Return the [x, y] coordinate for the center point of the cell that contains the specified text.  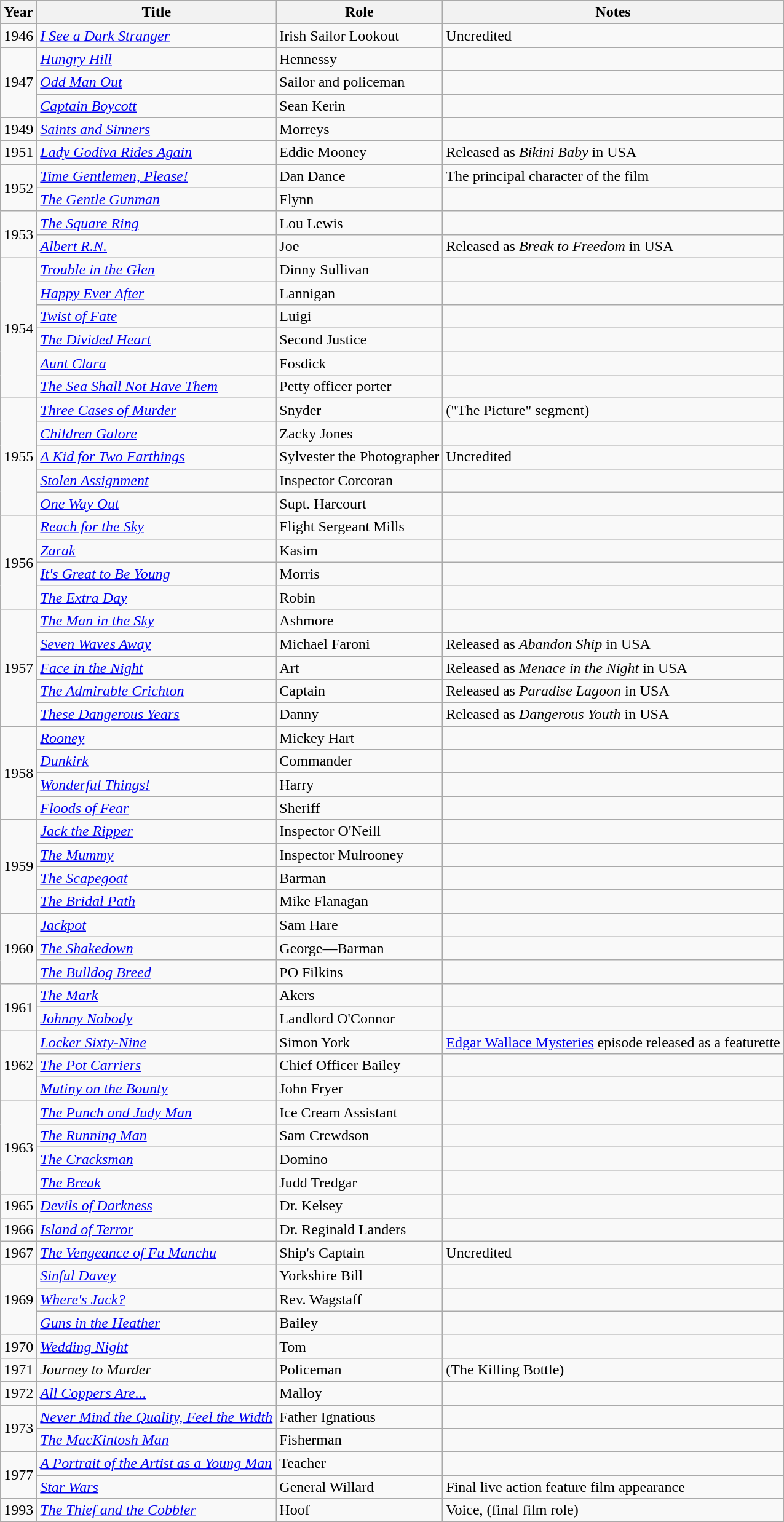
("The Picture" segment) [613, 410]
1962 [18, 1066]
Children Galore [156, 434]
Luigi [359, 317]
1960 [18, 948]
Inspector O'Neill [359, 831]
Harry [359, 785]
Eddie Mooney [359, 153]
The Shakedown [156, 948]
Locker Sixty-Nine [156, 1042]
1959 [18, 866]
1970 [18, 1346]
Dan Dance [359, 176]
1956 [18, 562]
The Square Ring [156, 223]
The Pot Carriers [156, 1066]
Hennessy [359, 59]
1971 [18, 1369]
These Dangerous Years [156, 715]
Tom [359, 1346]
Lannigan [359, 293]
A Portrait of the Artist as a Young Man [156, 1464]
Face in the Night [156, 667]
Malloy [359, 1393]
1958 [18, 773]
One Way Out [156, 504]
1993 [18, 1510]
Judd Tredgar [359, 1183]
Sailor and policeman [359, 82]
Sam Hare [359, 925]
The Admirable Crichton [156, 691]
Island of Terror [156, 1229]
Devils of Darkness [156, 1206]
Time Gentlemen, Please! [156, 176]
I See a Dark Stranger [156, 36]
1965 [18, 1206]
Akers [359, 995]
Rev. Wagstaff [359, 1299]
Role [359, 12]
1951 [18, 153]
1954 [18, 328]
Edgar Wallace Mysteries episode released as a featurette [613, 1042]
Notes [613, 12]
Mike Flanagan [359, 902]
Stolen Assignment [156, 480]
Supt. Harcourt [359, 504]
Teacher [359, 1464]
1977 [18, 1475]
Irish Sailor Lookout [359, 36]
1952 [18, 188]
Robin [359, 597]
Captain [359, 691]
1966 [18, 1229]
Sinful Davey [156, 1276]
1946 [18, 36]
Michael Faroni [359, 644]
1947 [18, 82]
Morreys [359, 129]
1961 [18, 1007]
Released as Break to Freedom in USA [613, 246]
Snyder [359, 410]
Kasim [359, 550]
Released as Bikini Baby in USA [613, 153]
Aunt Clara [156, 363]
Star Wars [156, 1487]
Voice, (final film role) [613, 1510]
Hungry Hill [156, 59]
1969 [18, 1299]
Ashmore [359, 620]
The Cracksman [156, 1159]
1973 [18, 1428]
The Scapegoat [156, 878]
Lady Godiva Rides Again [156, 153]
Barman [359, 878]
Dinny Sullivan [359, 269]
Art [359, 667]
Jack the Ripper [156, 831]
Trouble in the Glen [156, 269]
Bailey [359, 1323]
General Willard [359, 1487]
Jackpot [156, 925]
Saints and Sinners [156, 129]
Sam Crewdson [359, 1136]
The Break [156, 1183]
Sean Kerin [359, 106]
Reach for the Sky [156, 527]
The Punch and Judy Man [156, 1112]
Floods of Fear [156, 808]
Chief Officer Bailey [359, 1066]
Fisherman [359, 1440]
Never Mind the Quality, Feel the Width [156, 1416]
The Mark [156, 995]
Albert R.N. [156, 246]
Three Cases of Murder [156, 410]
Guns in the Heather [156, 1323]
(The Killing Bottle) [613, 1369]
Title [156, 12]
Johnny Nobody [156, 1018]
Rooney [156, 738]
Second Justice [359, 340]
The Bulldog Breed [156, 972]
Commander [359, 761]
Sheriff [359, 808]
The Divided Heart [156, 340]
Hoof [359, 1510]
Happy Ever After [156, 293]
1963 [18, 1147]
Mickey Hart [359, 738]
Journey to Murder [156, 1369]
The principal character of the film [613, 176]
Wedding Night [156, 1346]
Danny [359, 715]
Flight Sergeant Mills [359, 527]
Dr. Reginald Landers [359, 1229]
Wonderful Things! [156, 785]
1972 [18, 1393]
Odd Man Out [156, 82]
Morris [359, 574]
Father Ignatious [359, 1416]
Released as Menace in the Night in USA [613, 667]
The Bridal Path [156, 902]
1949 [18, 129]
The Vengeance of Fu Manchu [156, 1253]
1953 [18, 234]
Seven Waves Away [156, 644]
Year [18, 12]
Sylvester the Photographer [359, 457]
Ice Cream Assistant [359, 1112]
The Extra Day [156, 597]
Where's Jack? [156, 1299]
1967 [18, 1253]
Fosdick [359, 363]
1955 [18, 457]
Dr. Kelsey [359, 1206]
Mutiny on the Bounty [156, 1089]
PO Filkins [359, 972]
The Running Man [156, 1136]
Domino [359, 1159]
Final live action feature film appearance [613, 1487]
It's Great to Be Young [156, 574]
John Fryer [359, 1089]
Inspector Corcoran [359, 480]
All Coppers Are... [156, 1393]
Captain Boycott [156, 106]
George—Barman [359, 948]
Released as Paradise Lagoon in USA [613, 691]
Lou Lewis [359, 223]
Landlord O'Connor [359, 1018]
Yorkshire Bill [359, 1276]
Released as Abandon Ship in USA [613, 644]
Zacky Jones [359, 434]
Ship's Captain [359, 1253]
The Mummy [156, 855]
Inspector Mulrooney [359, 855]
Petty officer porter [359, 387]
The Man in the Sky [156, 620]
Policeman [359, 1369]
Twist of Fate [156, 317]
Released as Dangerous Youth in USA [613, 715]
The Gentle Gunman [156, 199]
The MacKintosh Man [156, 1440]
Dunkirk [156, 761]
Simon York [359, 1042]
1957 [18, 667]
The Thief and the Cobbler [156, 1510]
The Sea Shall Not Have Them [156, 387]
Joe [359, 246]
Zarak [156, 550]
Flynn [359, 199]
A Kid for Two Farthings [156, 457]
